Find where the given text appears and provide that cell's center as (x, y) coordinate. 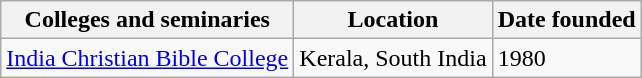
Colleges and seminaries (148, 20)
India Christian Bible College (148, 58)
Kerala, South India (393, 58)
Date founded (566, 20)
1980 (566, 58)
Location (393, 20)
